Detect which cell encompasses the target text, then output its (X, Y) center coordinate. 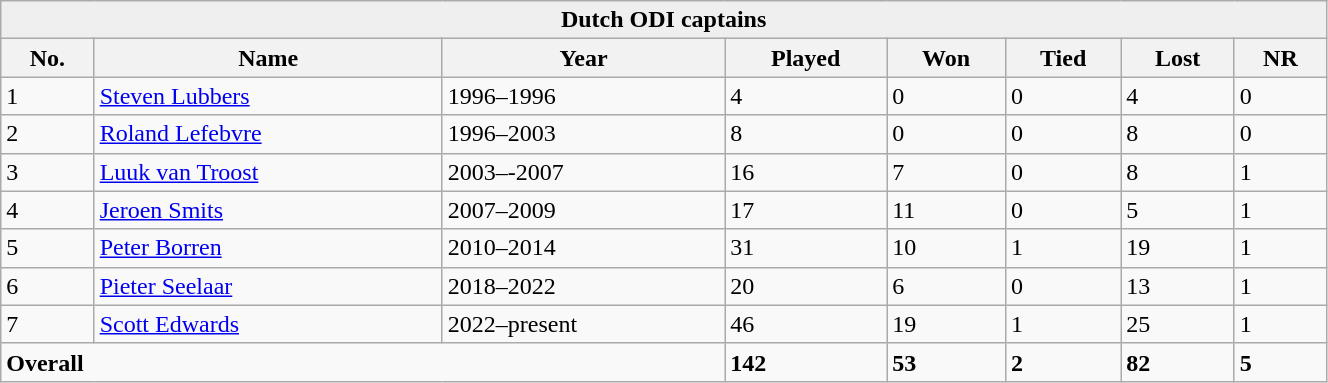
31 (806, 248)
53 (946, 362)
Scott Edwards (268, 324)
Roland Lefebvre (268, 134)
82 (1178, 362)
1996–2003 (583, 134)
2007–2009 (583, 210)
Peter Borren (268, 248)
16 (806, 172)
Played (806, 58)
25 (1178, 324)
Lost (1178, 58)
Name (268, 58)
2010–2014 (583, 248)
1996–1996 (583, 96)
Jeroen Smits (268, 210)
2003–-2007 (583, 172)
3 (48, 172)
2022–present (583, 324)
Year (583, 58)
142 (806, 362)
Steven Lubbers (268, 96)
No. (48, 58)
13 (1178, 286)
2018–2022 (583, 286)
NR (1280, 58)
Luuk van Troost (268, 172)
Pieter Seelaar (268, 286)
Overall (363, 362)
Dutch ODI captains (664, 20)
20 (806, 286)
Won (946, 58)
Tied (1062, 58)
11 (946, 210)
17 (806, 210)
46 (806, 324)
10 (946, 248)
